Extract the [X, Y] coordinate from the center of the cell holding the provided text.  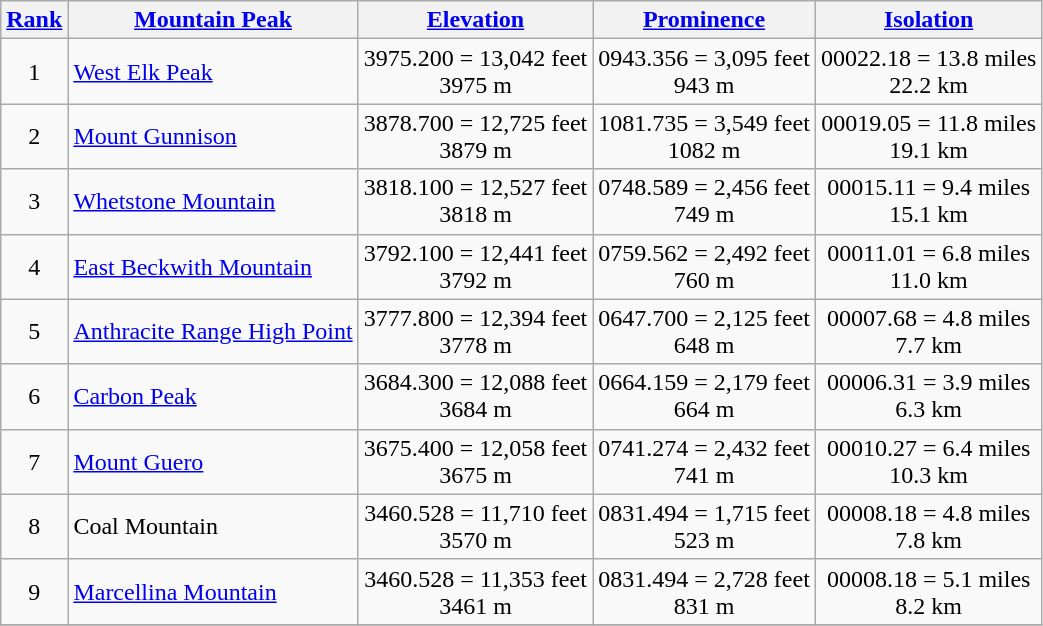
3675.400 = 12,058 feet3675 m [476, 462]
0943.356 = 3,095 feet943 m [704, 72]
1081.735 = 3,549 feet1082 m [704, 136]
0647.700 = 2,125 feet648 m [704, 332]
2 [34, 136]
3460.528 = 11,710 feet3570 m [476, 526]
00011.01 = 6.8 miles11.0 km [928, 266]
00008.18 = 5.1 miles8.2 km [928, 592]
6 [34, 396]
Coal Mountain [213, 526]
9 [34, 592]
3975.200 = 13,042 feet3975 m [476, 72]
Rank [34, 20]
00019.05 = 11.8 miles19.1 km [928, 136]
West Elk Peak [213, 72]
3 [34, 202]
Whetstone Mountain [213, 202]
7 [34, 462]
Mount Gunnison [213, 136]
Isolation [928, 20]
3777.800 = 12,394 feet3778 m [476, 332]
0664.159 = 2,179 feet664 m [704, 396]
0748.589 = 2,456 feet749 m [704, 202]
Carbon Peak [213, 396]
8 [34, 526]
00006.31 = 3.9 miles6.3 km [928, 396]
Marcellina Mountain [213, 592]
00010.27 = 6.4 miles10.3 km [928, 462]
00008.18 = 4.8 miles7.8 km [928, 526]
0759.562 = 2,492 feet760 m [704, 266]
3684.300 = 12,088 feet3684 m [476, 396]
0831.494 = 2,728 feet831 m [704, 592]
5 [34, 332]
3460.528 = 11,353 feet3461 m [476, 592]
3792.100 = 12,441 feet3792 m [476, 266]
Anthracite Range High Point [213, 332]
0741.274 = 2,432 feet741 m [704, 462]
Mount Guero [213, 462]
00007.68 = 4.8 miles7.7 km [928, 332]
3818.100 = 12,527 feet3818 m [476, 202]
Mountain Peak [213, 20]
1 [34, 72]
Elevation [476, 20]
4 [34, 266]
0831.494 = 1,715 feet523 m [704, 526]
00022.18 = 13.8 miles22.2 km [928, 72]
3878.700 = 12,725 feet3879 m [476, 136]
00015.11 = 9.4 miles15.1 km [928, 202]
East Beckwith Mountain [213, 266]
Prominence [704, 20]
